Locate the cell with the specified text and output its [X, Y] center coordinate. 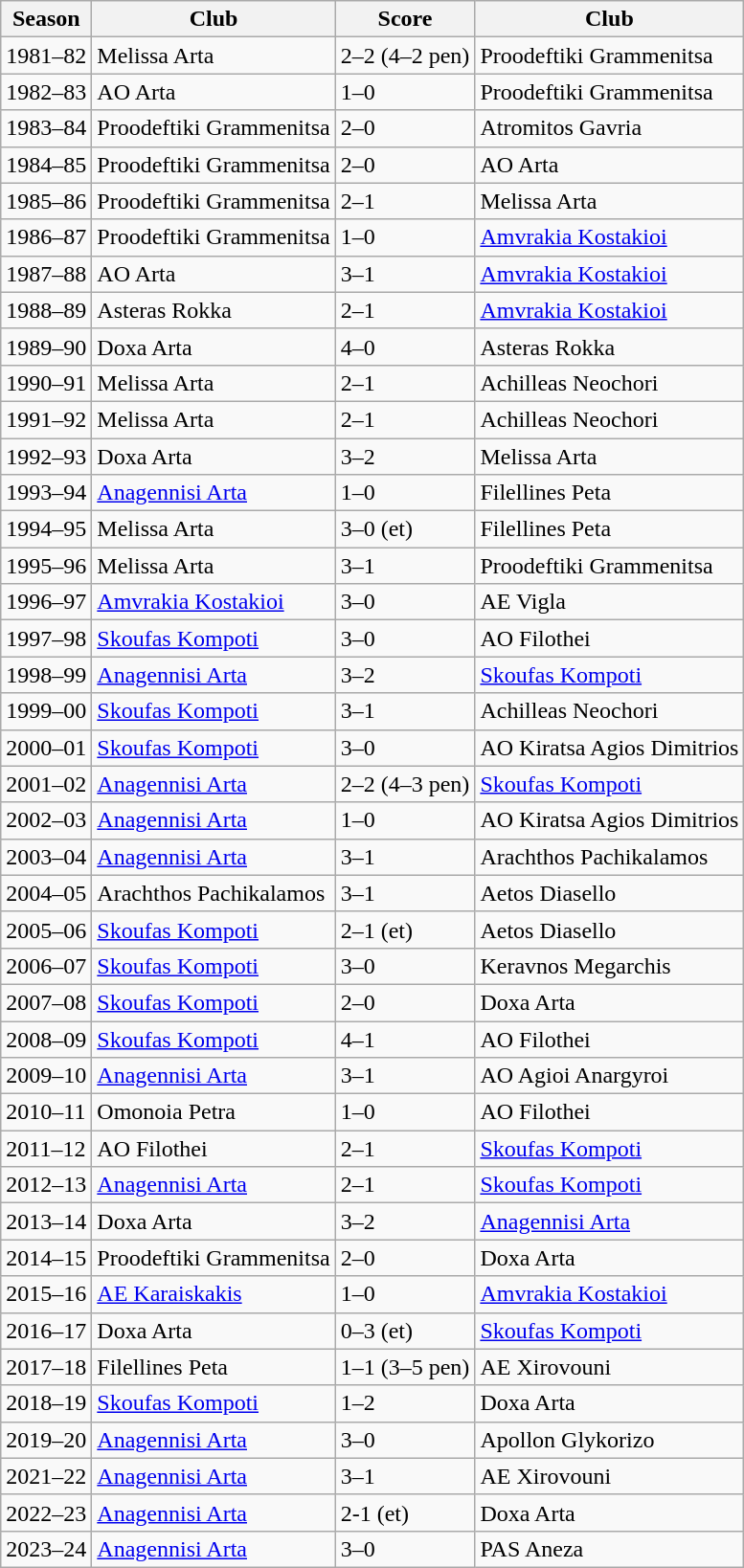
2023–24 [46, 1549]
1989–90 [46, 347]
1995–96 [46, 566]
2005–06 [46, 930]
2013–14 [46, 1221]
2009–10 [46, 1076]
1981–82 [46, 56]
2008–09 [46, 1039]
1992–93 [46, 457]
2007–08 [46, 1002]
AE Karaiskakis [214, 1294]
2004–05 [46, 893]
2019–20 [46, 1440]
2022–23 [46, 1512]
Omonoia Petra [214, 1112]
0–3 (et) [405, 1331]
2018–19 [46, 1403]
2010–11 [46, 1112]
Score [405, 19]
1984–85 [46, 165]
1982–83 [46, 92]
1996–97 [46, 602]
2014–15 [46, 1258]
2011–12 [46, 1149]
2002–03 [46, 820]
2–2 (4–2 pen) [405, 56]
AE Vigla [609, 602]
2017–18 [46, 1367]
Season [46, 19]
2–1 (et) [405, 930]
2–2 (4–3 pen) [405, 784]
1990–91 [46, 383]
2016–17 [46, 1331]
1988–89 [46, 310]
1986–87 [46, 237]
Atromitos Gavria [609, 128]
1–2 [405, 1403]
Apollon Glykorizo [609, 1440]
1985–86 [46, 201]
AO Agioi Anargyroi [609, 1076]
2006–07 [46, 966]
2012–13 [46, 1185]
4–0 [405, 347]
Keravnos Megarchis [609, 966]
1987–88 [46, 274]
2015–16 [46, 1294]
1994–95 [46, 529]
3–0 (et) [405, 529]
PAS Aneza [609, 1549]
2003–04 [46, 857]
1999–00 [46, 711]
4–1 [405, 1039]
1991–92 [46, 419]
1998–99 [46, 675]
2-1 (et) [405, 1512]
2001–02 [46, 784]
1993–94 [46, 493]
1–1 (3–5 pen) [405, 1367]
1983–84 [46, 128]
2000–01 [46, 748]
1997–98 [46, 638]
2021–22 [46, 1476]
